For the text-containing cell, return its midpoint in (x, y) coordinate format. 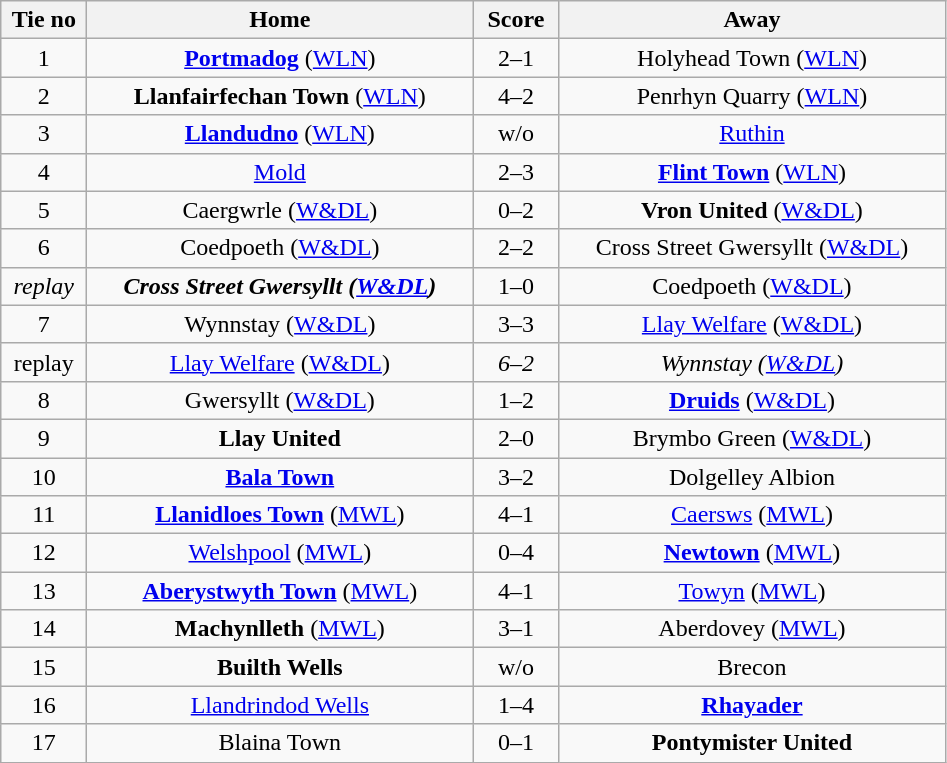
Away (752, 20)
Builth Wells (280, 667)
3–1 (516, 629)
Llandrindod Wells (280, 705)
6–2 (516, 362)
Llanidloes Town (MWL) (280, 515)
Penrhyn Quarry (WLN) (752, 96)
0–4 (516, 553)
0–1 (516, 743)
Bala Town (280, 477)
3 (44, 134)
Flint Town (WLN) (752, 172)
11 (44, 515)
14 (44, 629)
0–2 (516, 210)
5 (44, 210)
Newtown (MWL) (752, 553)
17 (44, 743)
12 (44, 553)
Ruthin (752, 134)
Machynlleth (MWL) (280, 629)
Dolgelley Albion (752, 477)
Llandudno (WLN) (280, 134)
Caergwrle (W&DL) (280, 210)
16 (44, 705)
Tie no (44, 20)
4–2 (516, 96)
Holyhead Town (WLN) (752, 58)
7 (44, 324)
3–2 (516, 477)
1 (44, 58)
2–3 (516, 172)
3–3 (516, 324)
Home (280, 20)
Aberystwyth Town (MWL) (280, 591)
9 (44, 438)
4 (44, 172)
Llay United (280, 438)
Score (516, 20)
6 (44, 248)
Blaina Town (280, 743)
2–1 (516, 58)
1–2 (516, 400)
2 (44, 96)
2–0 (516, 438)
Portmadog (WLN) (280, 58)
2–2 (516, 248)
Brecon (752, 667)
Llanfairfechan Town (WLN) (280, 96)
15 (44, 667)
Gwersyllt (W&DL) (280, 400)
Caersws (MWL) (752, 515)
Mold (280, 172)
Welshpool (MWL) (280, 553)
13 (44, 591)
1–4 (516, 705)
8 (44, 400)
1–0 (516, 286)
Vron United (W&DL) (752, 210)
Aberdovey (MWL) (752, 629)
Towyn (MWL) (752, 591)
Druids (W&DL) (752, 400)
10 (44, 477)
Brymbo Green (W&DL) (752, 438)
Pontymister United (752, 743)
Rhayader (752, 705)
